Return the (X, Y) coordinate for the center point of the cell that contains the specified text.  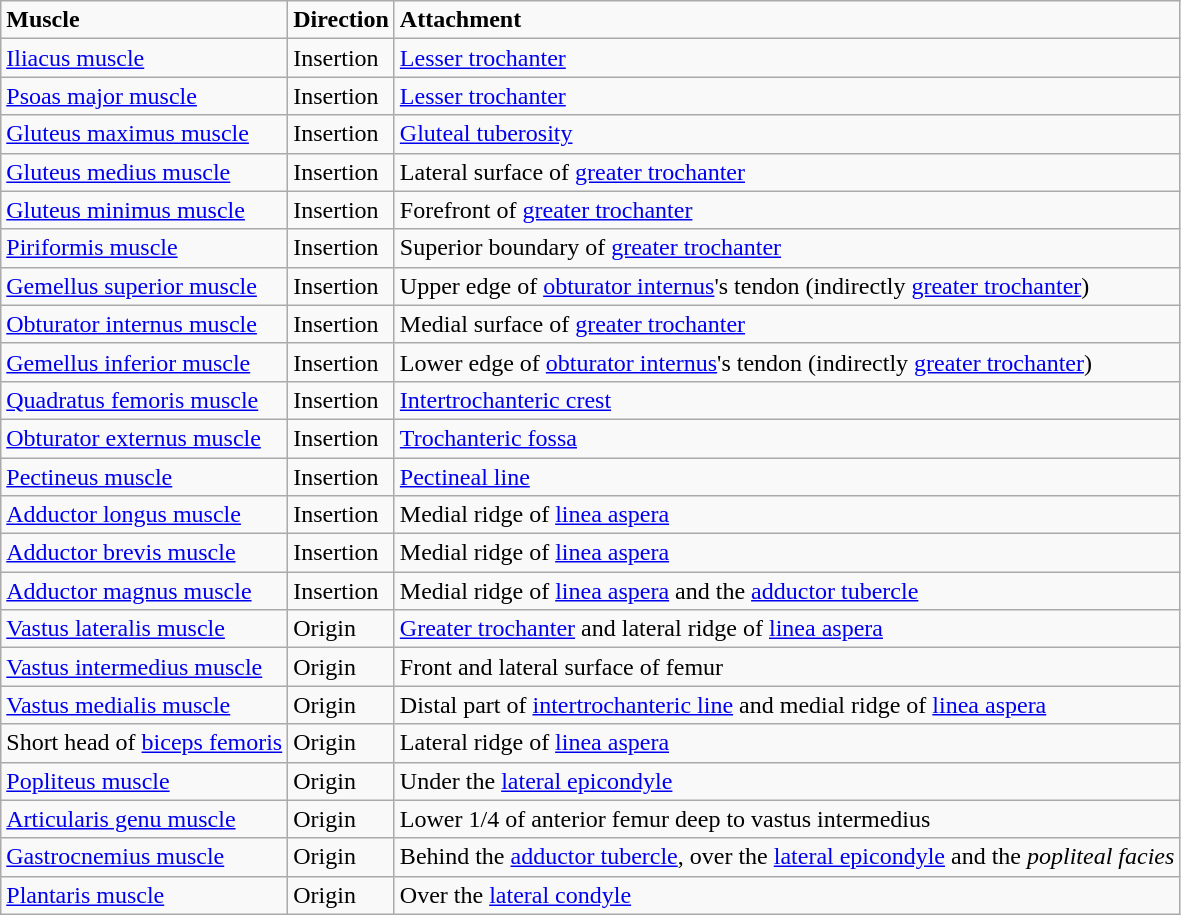
Attachment (786, 20)
Muscle (144, 20)
Lower 1/4 of anterior femur deep to vastus intermedius (786, 819)
Articularis genu muscle (144, 819)
Iliacus muscle (144, 58)
Piriformis muscle (144, 248)
Over the lateral condyle (786, 895)
Lateral surface of greater trochanter (786, 172)
Under the lateral epicondyle (786, 781)
Plantaris muscle (144, 895)
Intertrochanteric crest (786, 400)
Adductor longus muscle (144, 515)
Gluteus medius muscle (144, 172)
Lower edge of obturator internus's tendon (indirectly greater trochanter) (786, 362)
Gastrocnemius muscle (144, 857)
Vastus lateralis muscle (144, 629)
Front and lateral surface of femur (786, 667)
Behind the adductor tubercle, over the lateral epicondyle and the popliteal facies (786, 857)
Pectineus muscle (144, 477)
Upper edge of obturator internus's tendon (indirectly greater trochanter) (786, 286)
Psoas major muscle (144, 96)
Vastus medialis muscle (144, 705)
Greater trochanter and lateral ridge of linea aspera (786, 629)
Medial ridge of linea aspera and the adductor tubercle (786, 591)
Quadratus femoris muscle (144, 400)
Adductor magnus muscle (144, 591)
Short head of biceps femoris (144, 743)
Gemellus superior muscle (144, 286)
Lateral ridge of linea aspera (786, 743)
Gluteus maximus muscle (144, 134)
Gluteal tuberosity (786, 134)
Pectineal line (786, 477)
Adductor brevis muscle (144, 553)
Obturator externus muscle (144, 438)
Distal part of intertrochanteric line and medial ridge of linea aspera (786, 705)
Medial surface of greater trochanter (786, 324)
Popliteus muscle (144, 781)
Obturator internus muscle (144, 324)
Gluteus minimus muscle (144, 210)
Gemellus inferior muscle (144, 362)
Forefront of greater trochanter (786, 210)
Direction (342, 20)
Vastus intermedius muscle (144, 667)
Superior boundary of greater trochanter (786, 248)
Trochanteric fossa (786, 438)
